From the cell containing the given text, extract its center point as [x, y] coordinate. 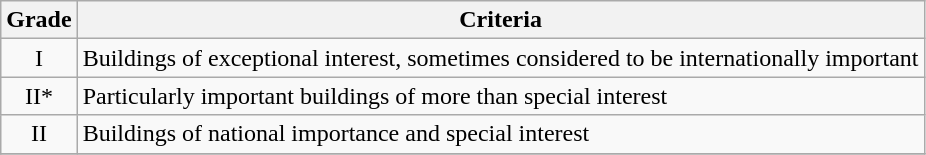
Buildings of exceptional interest, sometimes considered to be internationally important [500, 58]
II [39, 134]
II* [39, 96]
Particularly important buildings of more than special interest [500, 96]
Grade [39, 20]
Criteria [500, 20]
Buildings of national importance and special interest [500, 134]
I [39, 58]
